Search for the cell housing the specified text and yield its [X, Y] center coordinate. 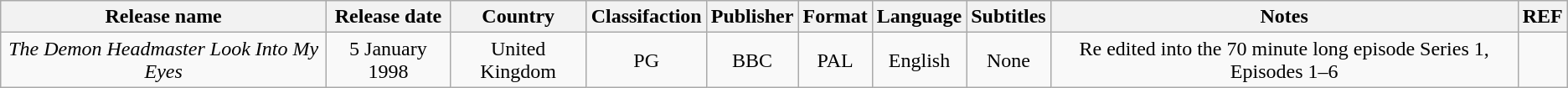
Format [835, 17]
Classifaction [647, 17]
Country [518, 17]
Re edited into the 70 minute long episode Series 1, Episodes 1–6 [1284, 60]
Release name [164, 17]
None [1008, 60]
Notes [1284, 17]
REF [1543, 17]
PG [647, 60]
5 January 1998 [389, 60]
Publisher [752, 17]
PAL [835, 60]
English [919, 60]
Release date [389, 17]
United Kingdom [518, 60]
Subtitles [1008, 17]
BBC [752, 60]
Language [919, 17]
The Demon Headmaster Look Into My Eyes [164, 60]
